Pinpoint the cell where the given text exists, returning its [x, y] midpoint coordinate. 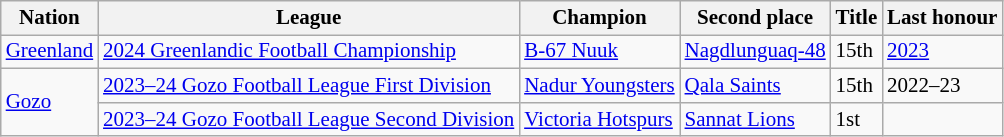
2023–24 Gozo Football League First Division [308, 86]
2023 [942, 52]
2022–23 [942, 86]
Second place [756, 18]
1st [857, 119]
Gozo [50, 103]
Nadur Youngsters [599, 86]
Qala Saints [756, 86]
Nagdlunguaq-48 [756, 52]
Champion [599, 18]
Victoria Hotspurs [599, 119]
Last honour [942, 18]
Nation [50, 18]
2023–24 Gozo Football League Second Division [308, 119]
Sannat Lions [756, 119]
B-67 Nuuk [599, 52]
Title [857, 18]
2024 Greenlandic Football Championship [308, 52]
Greenland [50, 52]
League [308, 18]
